From the cell containing the given text, extract its center point as (x, y) coordinate. 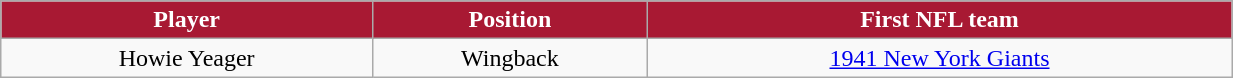
Position (510, 20)
Howie Yeager (187, 58)
First NFL team (939, 20)
1941 New York Giants (939, 58)
Player (187, 20)
Wingback (510, 58)
